Scan for the cell matching the given text and deliver its [X, Y] coordinate at center. 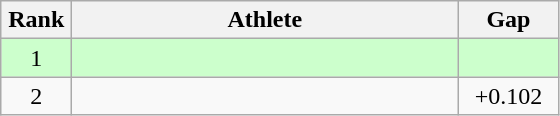
1 [36, 58]
Gap [508, 20]
Rank [36, 20]
Athlete [265, 20]
+0.102 [508, 96]
2 [36, 96]
